Return [x, y] of the center of cell containing provided text 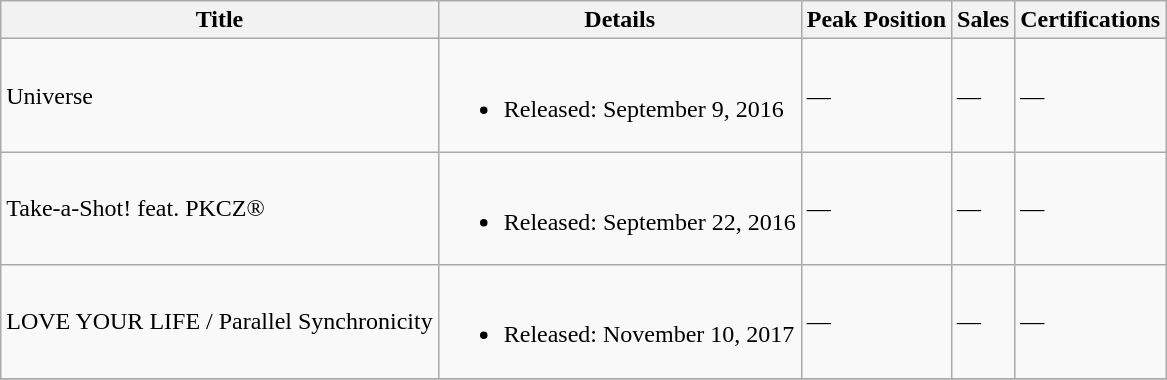
Details [620, 20]
Released: September 9, 2016 [620, 96]
Certifications [1090, 20]
Released: September 22, 2016 [620, 208]
Title [220, 20]
Take-a-Shot! feat. PKCZ® [220, 208]
Universe [220, 96]
Peak Position [876, 20]
Sales [984, 20]
Released: November 10, 2017 [620, 322]
LOVE YOUR LIFE / Parallel Synchronicity [220, 322]
